Return [X, Y] of the center of cell containing provided text 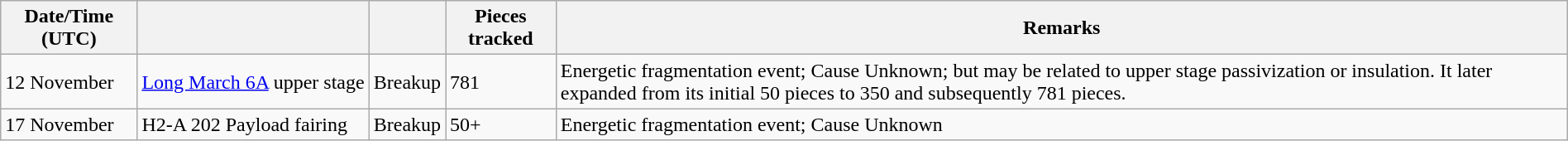
17 November [69, 124]
12 November [69, 81]
Long March 6A upper stage [253, 81]
50+ [501, 124]
Pieces tracked [501, 28]
Remarks [1062, 28]
Date/Time (UTC) [69, 28]
781 [501, 81]
H2-A 202 Payload fairing [253, 124]
Energetic fragmentation event; Cause Unknown [1062, 124]
